Determine the [X, Y] coordinate at the center of the cell enclosing the given text.  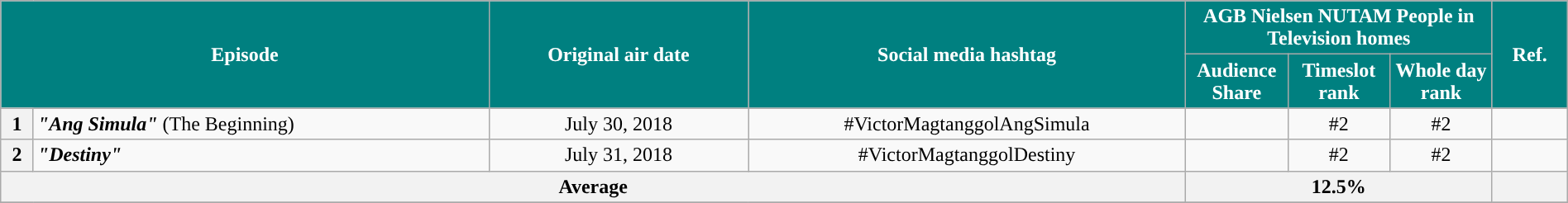
1 [17, 124]
AGB Nielsen NUTAM People in Television homes [1340, 28]
Episode [245, 54]
Social media hashtag [968, 54]
#VictorMagtanggolDestiny [968, 155]
2 [17, 155]
"Ang Simula" (The Beginning) [261, 124]
Whole dayrank [1441, 81]
July 30, 2018 [619, 124]
July 31, 2018 [619, 155]
Original air date [619, 54]
Timeslotrank [1339, 81]
Audience Share [1237, 81]
Ref. [1530, 54]
"Destiny" [261, 155]
12.5% [1340, 186]
#VictorMagtanggolAngSimula [968, 124]
Average [594, 186]
